Determine the [x, y] coordinate at the center of the cell enclosing the given text.  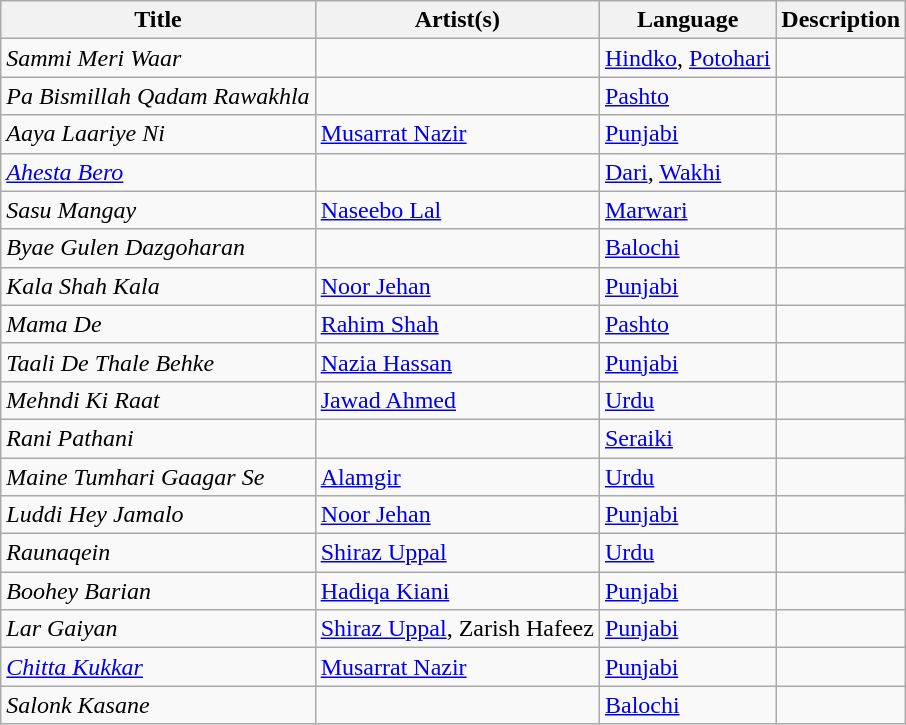
Title [158, 20]
Sammi Meri Waar [158, 58]
Ahesta Bero [158, 172]
Boohey Barian [158, 591]
Salonk Kasane [158, 705]
Mehndi Ki Raat [158, 400]
Aaya Laariye Ni [158, 134]
Artist(s) [457, 20]
Chitta Kukkar [158, 667]
Maine Tumhari Gaagar Se [158, 477]
Rahim Shah [457, 324]
Hindko, Potohari [687, 58]
Kala Shah Kala [158, 286]
Raunaqein [158, 553]
Hadiqa Kiani [457, 591]
Alamgir [457, 477]
Naseebo Lal [457, 210]
Sasu Mangay [158, 210]
Mama De [158, 324]
Language [687, 20]
Lar Gaiyan [158, 629]
Description [841, 20]
Marwari [687, 210]
Byae Gulen Dazgoharan [158, 248]
Dari, Wakhi [687, 172]
Nazia Hassan [457, 362]
Shiraz Uppal, Zarish Hafeez [457, 629]
Shiraz Uppal [457, 553]
Luddi Hey Jamalo [158, 515]
Rani Pathani [158, 438]
Taali De Thale Behke [158, 362]
Pa Bismillah Qadam Rawakhla [158, 96]
Jawad Ahmed [457, 400]
Seraiki [687, 438]
